Provide the (X, Y) coordinate of the cell's center where the given text is located.  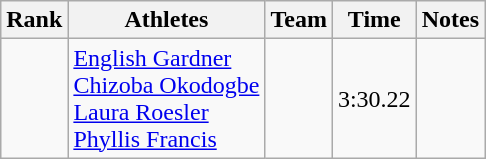
Team (299, 20)
3:30.22 (374, 98)
Notes (450, 20)
Rank (34, 20)
English GardnerChizoba OkodogbeLaura RoeslerPhyllis Francis (166, 98)
Time (374, 20)
Athletes (166, 20)
